Return [X, Y] of the center of cell containing provided text 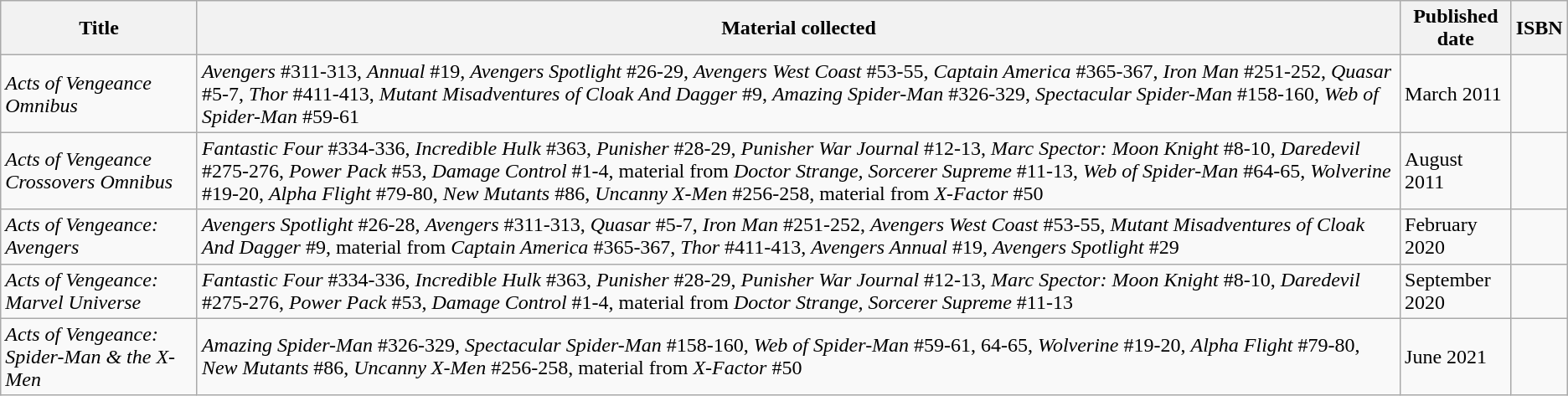
March 2011 [1456, 94]
Acts of Vengeance Crossovers Omnibus [99, 171]
February 2020 [1456, 236]
Acts of Vengeance: Marvel Universe [99, 291]
Acts of Vengeance: Avengers [99, 236]
Published date [1456, 28]
Title [99, 28]
Material collected [798, 28]
August 2011 [1456, 171]
ISBN [1540, 28]
June 2021 [1456, 357]
Acts of Vengeance: Spider-Man & the X-Men [99, 357]
Acts of Vengeance Omnibus [99, 94]
September 2020 [1456, 291]
